Extract the (X, Y) coordinate from the center of the cell holding the provided text.  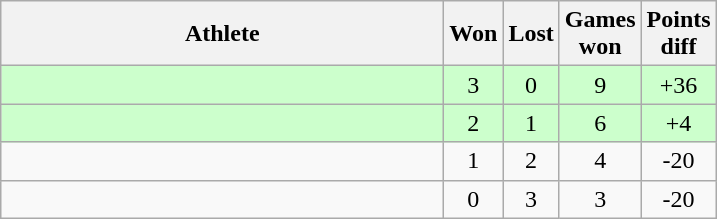
+36 (678, 85)
Pointsdiff (678, 34)
Lost (531, 34)
Athlete (222, 34)
9 (600, 85)
+4 (678, 123)
4 (600, 161)
Gameswon (600, 34)
6 (600, 123)
Won (474, 34)
